Detect which cell encompasses the target text, then output its (X, Y) center coordinate. 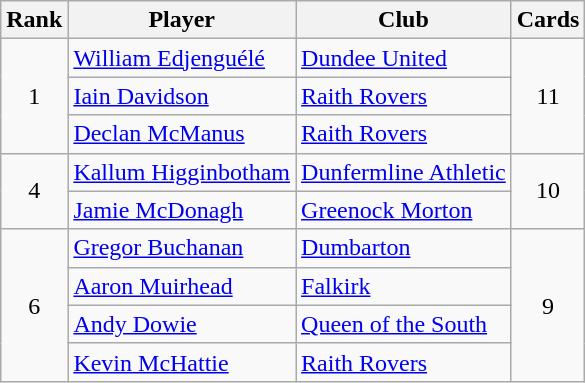
Rank (34, 20)
Dunfermline Athletic (404, 172)
1 (34, 96)
Andy Dowie (182, 324)
Kallum Higginbotham (182, 172)
Player (182, 20)
Falkirk (404, 286)
9 (548, 305)
Aaron Muirhead (182, 286)
Dumbarton (404, 248)
Dundee United (404, 58)
Jamie McDonagh (182, 210)
Iain Davidson (182, 96)
William Edjenguélé (182, 58)
Declan McManus (182, 134)
6 (34, 305)
Gregor Buchanan (182, 248)
Cards (548, 20)
Queen of the South (404, 324)
Greenock Morton (404, 210)
11 (548, 96)
10 (548, 191)
Kevin McHattie (182, 362)
4 (34, 191)
Club (404, 20)
